Extract the (X, Y) coordinate from the center of the cell holding the provided text.  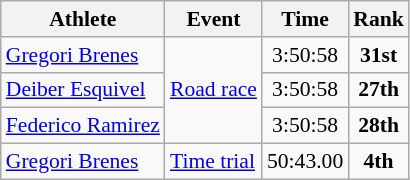
Athlete (83, 19)
Federico Ramirez (83, 126)
Time trial (214, 162)
50:43.00 (305, 162)
28th (378, 126)
Rank (378, 19)
Time (305, 19)
27th (378, 90)
Event (214, 19)
Deiber Esquivel (83, 90)
31st (378, 55)
4th (378, 162)
Road race (214, 90)
